Capture the cell that displays the provided text and extract its [X, Y] central coordinate. 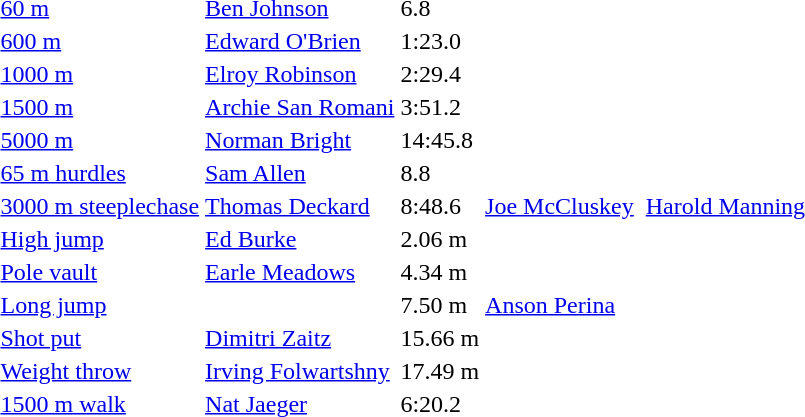
17.49 m [440, 371]
2:29.4 [440, 74]
Edward O'Brien [300, 41]
4.34 m [440, 272]
Irving Folwartshny [300, 371]
15.66 m [440, 338]
3:51.2 [440, 107]
Anson Perina [560, 305]
Elroy Robinson [300, 74]
7.50 m [440, 305]
8:48.6 [440, 206]
14:45.8 [440, 140]
8.8 [440, 173]
Norman Bright [300, 140]
Ed Burke [300, 239]
2.06 m [440, 239]
Earle Meadows [300, 272]
1:23.0 [440, 41]
Joe McCluskey [560, 206]
Thomas Deckard [300, 206]
Dimitri Zaitz [300, 338]
Sam Allen [300, 173]
Archie San Romani [300, 107]
